Pinpoint the cell where the given text exists, returning its [x, y] midpoint coordinate. 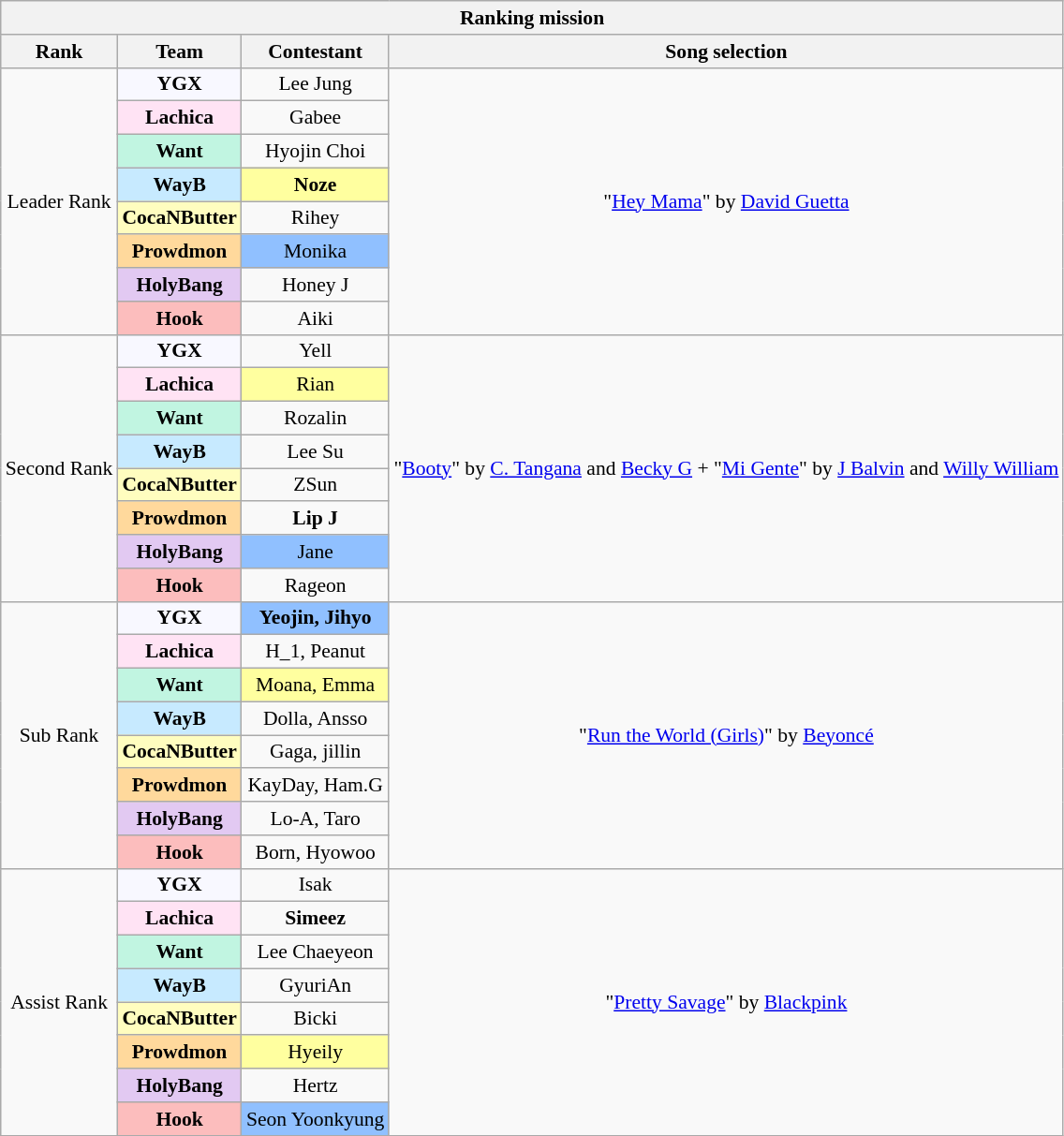
Moana, Emma [316, 686]
Born, Hyowoo [316, 852]
Ranking mission [532, 18]
H_1, Peanut [316, 652]
Team [179, 52]
Contestant [316, 52]
Jane [316, 552]
ZSun [316, 485]
KayDay, Ham.G [316, 786]
Second Rank [60, 468]
Lip J [316, 519]
Lo-A, Taro [316, 819]
Monika [316, 252]
Yeojin, Jihyo [316, 618]
Gaga, jillin [316, 752]
Aiki [316, 318]
Seon Yoonkyung [316, 1119]
Honey J [316, 285]
Bicki [316, 1019]
Song selection [726, 52]
"Booty" by C. Tangana and Becky G + "Mi Gente" by J Balvin and Willy William [726, 468]
Yell [316, 351]
Lee Su [316, 451]
Assist Rank [60, 1002]
Rozalin [316, 419]
Isak [316, 885]
Dolla, Ansso [316, 718]
Hyojin Choi [316, 152]
"Pretty Savage" by Blackpink [726, 1002]
Lee Jung [316, 84]
Rihey [316, 218]
Leader Rank [60, 200]
Sub Rank [60, 734]
Lee Chaeyeon [316, 952]
Rian [316, 385]
Simeez [316, 919]
Rageon [316, 585]
Rank [60, 52]
"Hey Mama" by David Guetta [726, 200]
GyuriAn [316, 985]
"Run the World (Girls)" by Beyoncé [726, 734]
Gabee [316, 118]
Hertz [316, 1085]
Hyeily [316, 1053]
Noze [316, 184]
